Detect which cell encompasses the target text, then output its [X, Y] center coordinate. 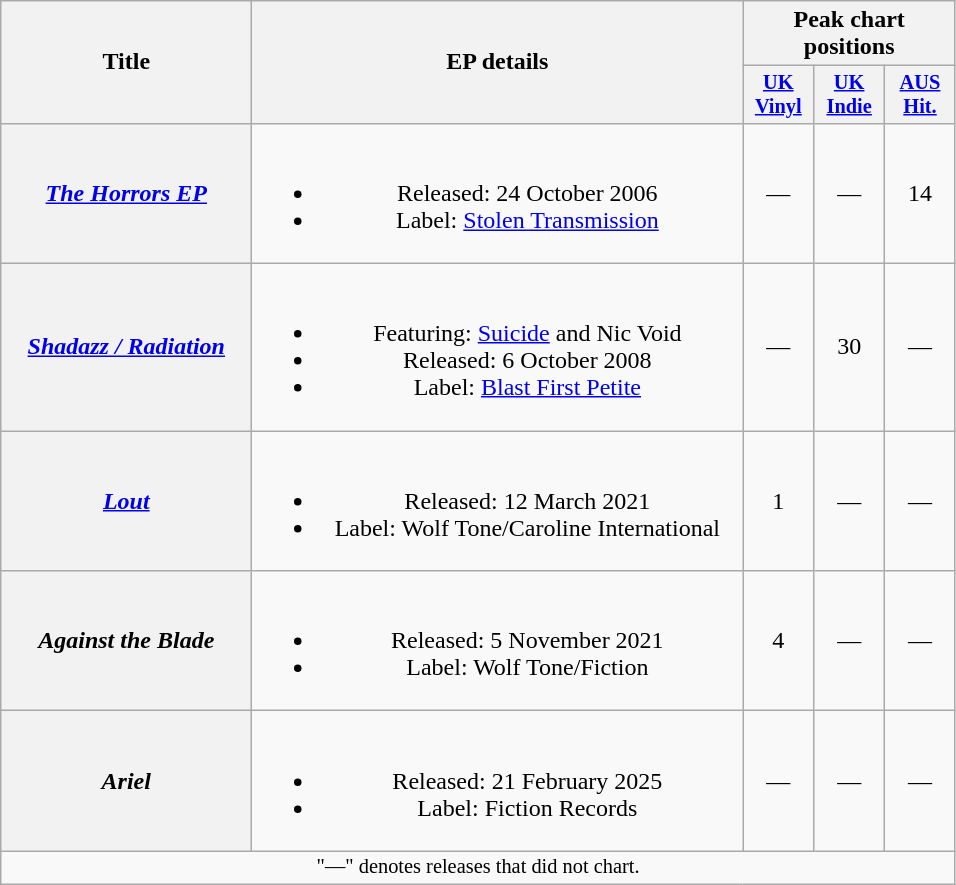
4 [778, 641]
Title [126, 62]
Released: 21 February 2025Label: Fiction Records [498, 781]
Released: 5 November 2021Label: Wolf Tone/Fiction [498, 641]
EP details [498, 62]
Against the Blade [126, 641]
1 [778, 501]
Released: 12 March 2021Label: Wolf Tone/Caroline International [498, 501]
The Horrors EP [126, 193]
30 [850, 348]
"—" denotes releases that did not chart. [478, 868]
Ariel [126, 781]
Shadazz / Radiation [126, 348]
Featuring: Suicide and Nic VoidReleased: 6 October 2008Label: Blast First Petite [498, 348]
UK Indie [850, 95]
Lout [126, 501]
AUSHit. [920, 95]
Peak chart positions [850, 34]
Released: 24 October 2006Label: Stolen Transmission [498, 193]
UKVinyl [778, 95]
14 [920, 193]
